Output the [X, Y] coordinate of the center of the cell containing the given text.  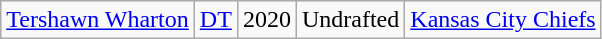
Kansas City Chiefs [503, 20]
Undrafted [350, 20]
2020 [266, 20]
Tershawn Wharton [98, 20]
DT [216, 20]
